Find where the given text appears and provide that cell's center as [x, y] coordinate. 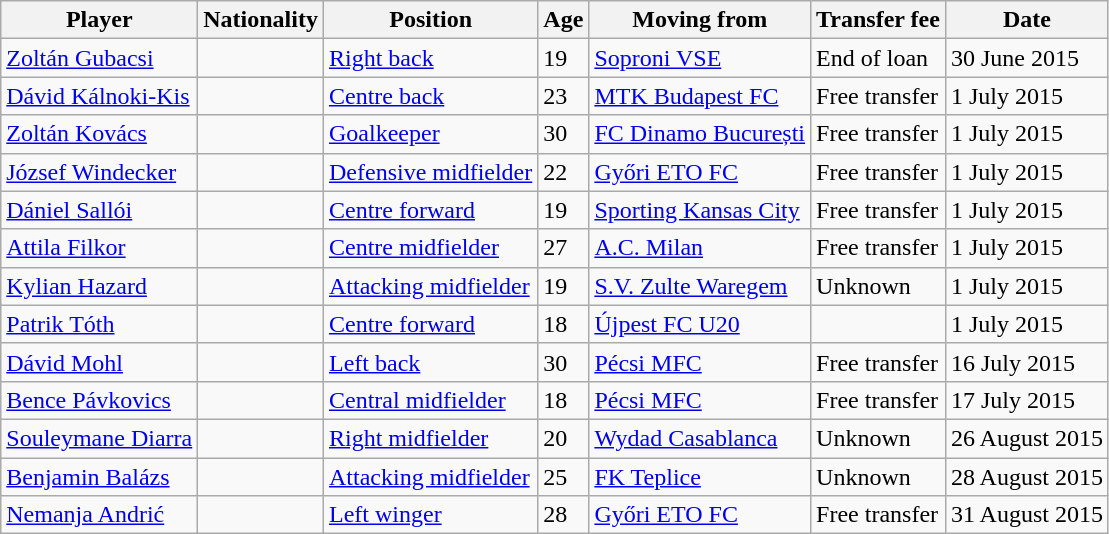
FK Teplice [700, 477]
End of loan [878, 58]
Souleymane Diarra [100, 438]
26 August 2015 [1026, 438]
Sporting Kansas City [700, 210]
FC Dinamo București [700, 134]
Centre back [430, 96]
Centre midfielder [430, 248]
Defensive midfielder [430, 172]
Nationality [261, 20]
Right midfielder [430, 438]
Age [564, 20]
Dániel Sallói [100, 210]
17 July 2015 [1026, 400]
Újpest FC U20 [700, 324]
Goalkeeper [430, 134]
30 June 2015 [1026, 58]
Wydad Casablanca [700, 438]
Zoltán Kovács [100, 134]
28 August 2015 [1026, 477]
Kylian Hazard [100, 286]
Right back [430, 58]
Left back [430, 362]
20 [564, 438]
Transfer fee [878, 20]
16 July 2015 [1026, 362]
23 [564, 96]
Benjamin Balázs [100, 477]
Soproni VSE [700, 58]
Left winger [430, 515]
Central midfielder [430, 400]
A.C. Milan [700, 248]
József Windecker [100, 172]
Attila Filkor [100, 248]
MTK Budapest FC [700, 96]
Position [430, 20]
Dávid Mohl [100, 362]
Player [100, 20]
Patrik Tóth [100, 324]
S.V. Zulte Waregem [700, 286]
Dávid Kálnoki-Kis [100, 96]
Nemanja Andrić [100, 515]
27 [564, 248]
Zoltán Gubacsi [100, 58]
Moving from [700, 20]
31 August 2015 [1026, 515]
22 [564, 172]
Bence Pávkovics [100, 400]
Date [1026, 20]
28 [564, 515]
25 [564, 477]
